Search for the cell housing the specified text and yield its [x, y] center coordinate. 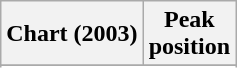
Peakposition [189, 34]
Chart (2003) [72, 34]
